Capture the cell that displays the provided text and extract its [x, y] central coordinate. 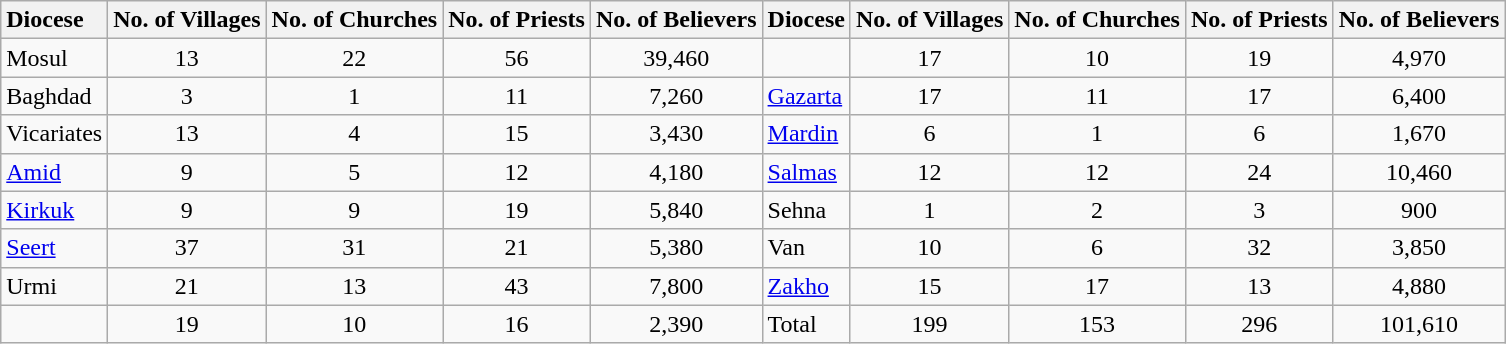
199 [929, 324]
296 [1259, 324]
Mardin [806, 134]
1,670 [1419, 134]
37 [187, 248]
32 [1259, 248]
4 [354, 134]
4,970 [1419, 58]
39,460 [676, 58]
24 [1259, 172]
7,260 [676, 96]
900 [1419, 210]
Zakho [806, 286]
5,840 [676, 210]
6,400 [1419, 96]
5 [354, 172]
4,180 [676, 172]
2,390 [676, 324]
56 [517, 58]
Seert [54, 248]
3,850 [1419, 248]
5,380 [676, 248]
Amid [54, 172]
2 [1098, 210]
101,610 [1419, 324]
Kirkuk [54, 210]
153 [1098, 324]
4,880 [1419, 286]
Sehna [806, 210]
Mosul [54, 58]
7,800 [676, 286]
43 [517, 286]
Urmi [54, 286]
31 [354, 248]
22 [354, 58]
Vicariates [54, 134]
Total [806, 324]
Gazarta [806, 96]
3,430 [676, 134]
Salmas [806, 172]
Baghdad [54, 96]
Van [806, 248]
16 [517, 324]
10,460 [1419, 172]
